Return the (X, Y) coordinate for the center point of the cell that contains the specified text.  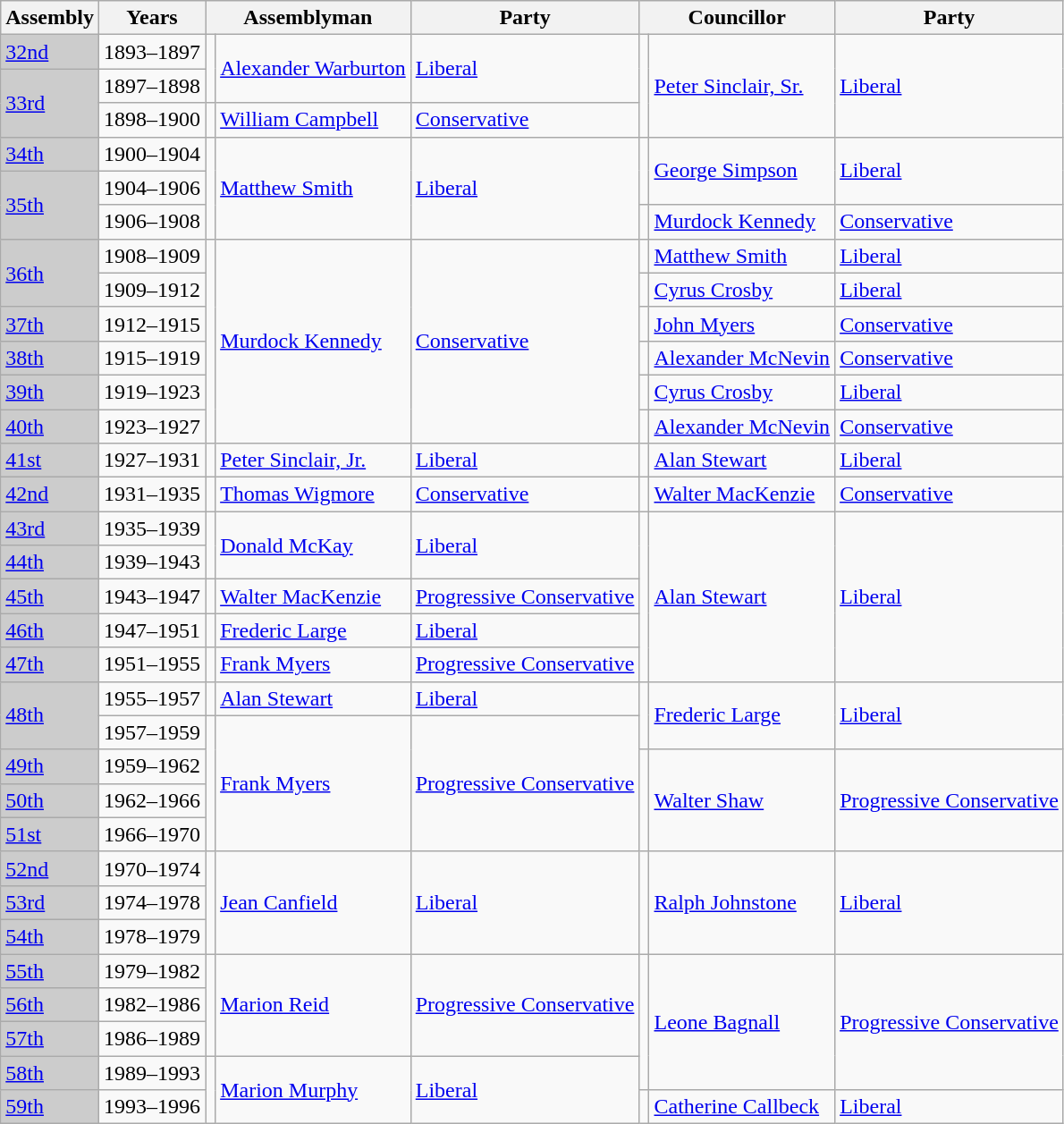
Assembly (50, 18)
1900–1904 (152, 154)
37th (50, 324)
59th (50, 1107)
Assemblyman (308, 18)
1959–1962 (152, 766)
41st (50, 461)
Peter Sinclair, Sr. (742, 86)
56th (50, 1005)
49th (50, 766)
1978–1979 (152, 936)
1919–1923 (152, 392)
44th (50, 562)
Catherine Callbeck (742, 1107)
1906–1908 (152, 222)
39th (50, 392)
53rd (50, 902)
Alexander Warburton (313, 69)
John Myers (742, 324)
Walter Shaw (742, 800)
1923–1927 (152, 427)
1955–1957 (152, 698)
48th (50, 715)
1908–1909 (152, 256)
43rd (50, 528)
58th (50, 1073)
1970–1974 (152, 868)
52nd (50, 868)
1927–1931 (152, 461)
1979–1982 (152, 970)
33rd (50, 103)
1909–1912 (152, 290)
Ralph Johnstone (742, 902)
Peter Sinclair, Jr. (313, 461)
40th (50, 427)
1898–1900 (152, 120)
Donald McKay (313, 545)
1974–1978 (152, 902)
57th (50, 1039)
William Campbell (313, 120)
1989–1993 (152, 1073)
38th (50, 358)
1939–1943 (152, 562)
Marion Murphy (313, 1090)
Years (152, 18)
1951–1955 (152, 664)
46th (50, 630)
1915–1919 (152, 358)
54th (50, 936)
32nd (50, 52)
1986–1989 (152, 1039)
1904–1906 (152, 188)
36th (50, 273)
Leone Bagnall (742, 1021)
Marion Reid (313, 1004)
1931–1935 (152, 494)
51st (50, 834)
47th (50, 664)
1935–1939 (152, 528)
1962–1966 (152, 800)
1982–1986 (152, 1005)
Jean Canfield (313, 902)
1943–1947 (152, 596)
1966–1970 (152, 834)
George Simpson (742, 171)
42nd (50, 494)
1897–1898 (152, 86)
1947–1951 (152, 630)
Thomas Wigmore (313, 494)
1893–1897 (152, 52)
1957–1959 (152, 732)
Councillor (737, 18)
1912–1915 (152, 324)
34th (50, 154)
1993–1996 (152, 1107)
50th (50, 800)
45th (50, 596)
55th (50, 970)
35th (50, 205)
